Output the [X, Y] coordinate of the center of the cell containing the given text.  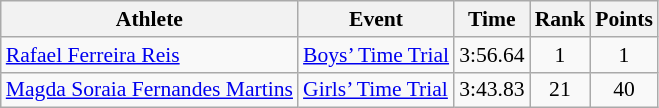
40 [624, 90]
Event [376, 19]
3:43.83 [492, 90]
Boys’ Time Trial [376, 55]
Rank [560, 19]
21 [560, 90]
Time [492, 19]
Magda Soraia Fernandes Martins [150, 90]
Points [624, 19]
Girls’ Time Trial [376, 90]
Rafael Ferreira Reis [150, 55]
Athlete [150, 19]
3:56.64 [492, 55]
